Locate the cell with the specified text and output its (X, Y) center coordinate. 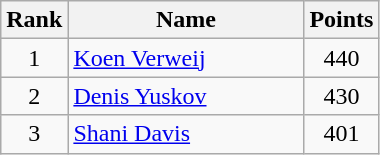
Koen Verweij (186, 58)
Rank (34, 20)
Denis Yuskov (186, 96)
1 (34, 58)
440 (342, 58)
2 (34, 96)
430 (342, 96)
3 (34, 134)
Points (342, 20)
Name (186, 20)
Shani Davis (186, 134)
401 (342, 134)
